Provide the [x, y] coordinate of the cell's center where the given text is located.  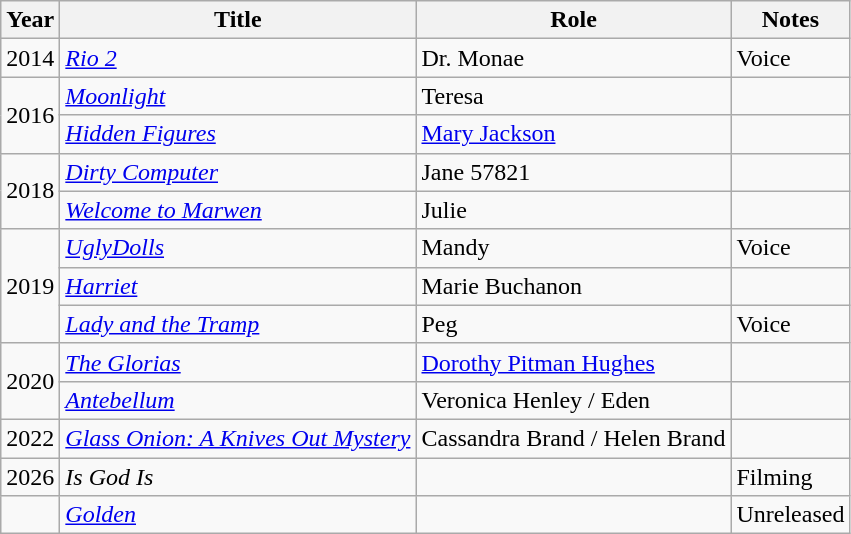
2014 [30, 58]
Harriet [238, 286]
Golden [238, 515]
Marie Buchanon [574, 286]
Lady and the Tramp [238, 324]
Rio 2 [238, 58]
Mandy [574, 248]
The Glorias [238, 362]
Veronica Henley / Eden [574, 400]
Unreleased [790, 515]
2026 [30, 477]
Jane 57821 [574, 172]
2018 [30, 191]
Antebellum [238, 400]
Dirty Computer [238, 172]
Notes [790, 20]
Is God Is [238, 477]
2020 [30, 381]
Glass Onion: A Knives Out Mystery [238, 438]
Welcome to Marwen [238, 210]
Mary Jackson [574, 134]
Role [574, 20]
Dr. Monae [574, 58]
Julie [574, 210]
Hidden Figures [238, 134]
Teresa [574, 96]
UglyDolls [238, 248]
Cassandra Brand / Helen Brand [574, 438]
2019 [30, 286]
Title [238, 20]
Year [30, 20]
2022 [30, 438]
Filming [790, 477]
Dorothy Pitman Hughes [574, 362]
2016 [30, 115]
Peg [574, 324]
Moonlight [238, 96]
